Determine the (X, Y) coordinate at the center of the cell enclosing the given text.  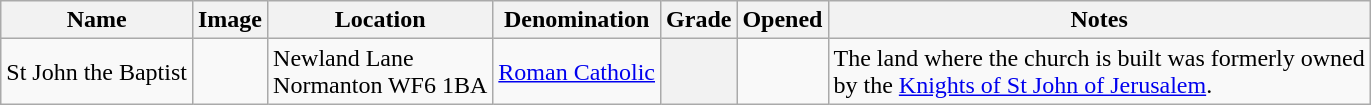
Image (230, 20)
Name (97, 20)
Location (380, 20)
Opened (782, 20)
Roman Catholic (577, 72)
Newland LaneNormanton WF6 1BA (380, 72)
Notes (1099, 20)
The land where the church is built was formerly ownedby the Knights of St John of Jerusalem. (1099, 72)
Denomination (577, 20)
Grade (699, 20)
St John the Baptist (97, 72)
